Detect which cell encompasses the target text, then output its [x, y] center coordinate. 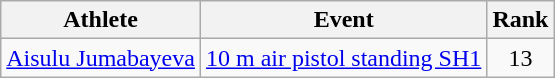
Aisulu Jumabayeva [101, 58]
Athlete [101, 20]
Event [343, 20]
13 [520, 58]
Rank [520, 20]
10 m air pistol standing SH1 [343, 58]
